For the text-containing cell, return its midpoint in (X, Y) coordinate format. 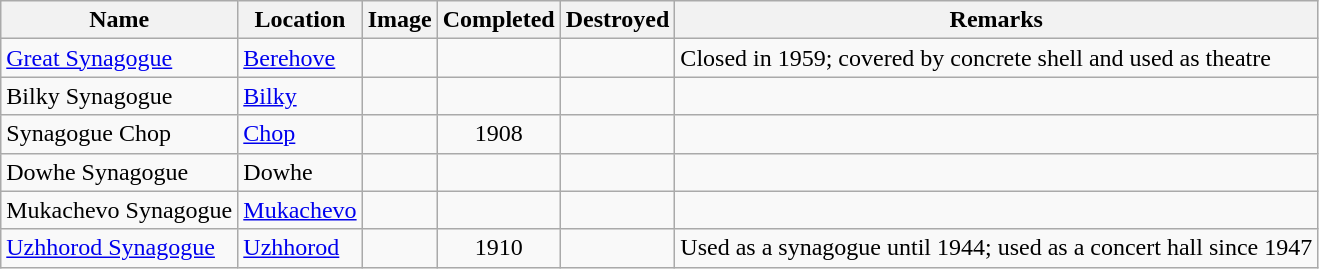
Mukachevo (300, 210)
Synagogue Chop (120, 134)
Closed in 1959; covered by concrete shell and used as theatre (996, 58)
Great Synagogue (120, 58)
1908 (498, 134)
Uzhhorod Synagogue (120, 248)
Mukachevo Synagogue (120, 210)
Used as a synagogue until 1944; used as a concert hall since 1947 (996, 248)
1910 (498, 248)
Remarks (996, 20)
Destroyed (618, 20)
Uzhhorod (300, 248)
Location (300, 20)
Bilky Synagogue (120, 96)
Image (400, 20)
Bilky (300, 96)
Chop (300, 134)
Completed (498, 20)
Dowhe Synagogue (120, 172)
Name (120, 20)
Dowhe (300, 172)
Berehove (300, 58)
